Capture the cell that displays the provided text and extract its (X, Y) central coordinate. 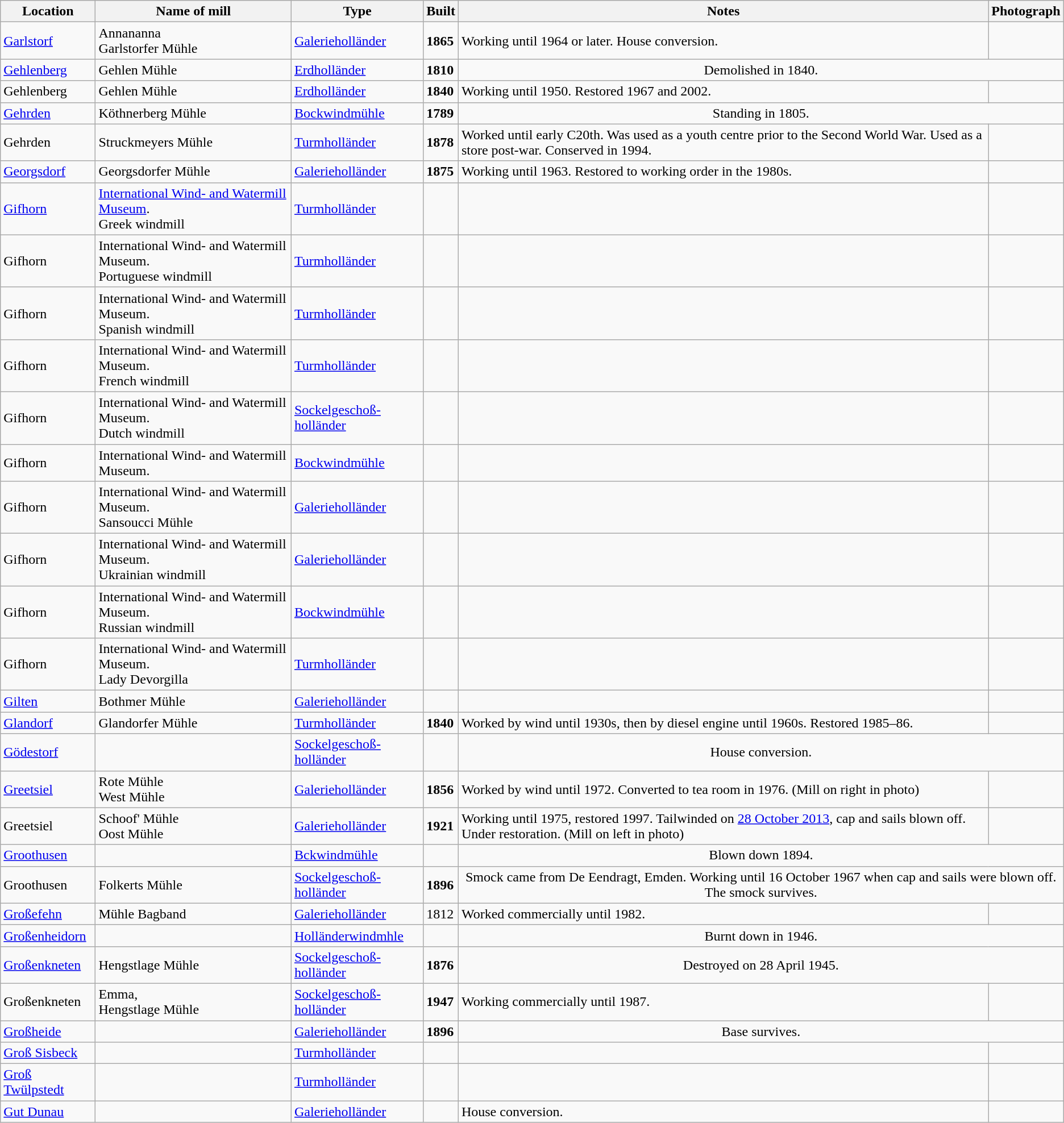
International Wind- and Watermill Museum.Spanish windmill (193, 313)
Folkerts Mühle (193, 884)
Burnt down in 1946. (760, 935)
International Wind- and Watermill Museum.French windmill (193, 365)
International Wind- and Watermill Museum.Portuguese windmill (193, 261)
Holländerwindmhle (357, 935)
Glandorf (48, 723)
Georgsdorfer Mühle (193, 172)
Bckwindmühle (357, 855)
International Wind- and Watermill Museum.Greek windmill (193, 209)
Glandorfer Mühle (193, 723)
Gut Dunau (48, 1112)
Working until 1950. Restored 1967 and 2002. (723, 91)
Großheide (48, 1032)
Location (48, 11)
Working until 1963. Restored to working order in the 1980s. (723, 172)
Destroyed on 28 April 1945. (760, 965)
1812 (441, 914)
1921 (441, 826)
Built (441, 11)
Gödestorf (48, 752)
Base survives. (760, 1032)
Groß Sisbeck (48, 1053)
Working until 1975, restored 1997. Tailwinded on 28 October 2013, cap and sails blown off. Under restoration. (Mill on left in photo) (723, 826)
Bothmer Mühle (193, 701)
International Wind- and Watermill Museum.Ukrainian windmill (193, 560)
Notes (723, 11)
Type (357, 11)
1878 (441, 142)
Working commercially until 1987. (723, 1001)
Köthnerberg Mühle (193, 113)
Struckmeyers Mühle (193, 142)
1876 (441, 965)
Demolished in 1840. (760, 70)
Worked commercially until 1982. (723, 914)
1789 (441, 113)
Worked by wind until 1972. Converted to tea room in 1976. (Mill on right in photo) (723, 789)
Working until 1964 or later. House conversion. (723, 41)
Worked by wind until 1930s, then by diesel engine until 1960s. Restored 1985–86. (723, 723)
Großefehn (48, 914)
Standing in 1805. (760, 113)
Hengstlage Mühle (193, 965)
Worked until early C20th. Was used as a youth centre prior to the Second World War. Used as a store post-war. Conserved in 1994. (723, 142)
1875 (441, 172)
International Wind- and Watermill Museum.Lady Devorgilla (193, 664)
Mühle Bagband (193, 914)
International Wind- and Watermill Museum.Russian windmill (193, 612)
1865 (441, 41)
1947 (441, 1001)
Rote MühleWest Mühle (193, 789)
International Wind- and Watermill Museum. (193, 463)
Garlstorf (48, 41)
Blown down 1894. (760, 855)
Emma,Hengstlage Mühle (193, 1001)
Georgsdorf (48, 172)
1810 (441, 70)
Schoof' MühleOost Mühle (193, 826)
Großenheidorn (48, 935)
Name of mill (193, 11)
1856 (441, 789)
Smock came from De Eendragt, Emden. Working until 16 October 1967 when cap and sails were blown off. The smock survives. (760, 884)
Gilten (48, 701)
International Wind- and Watermill Museum.Dutch windmill (193, 418)
International Wind- and Watermill Museum.Sansoucci Mühle (193, 508)
Photograph (1026, 11)
Groß Twülpstedt (48, 1082)
AnnanannaGarlstorfer Mühle (193, 41)
